Scan for the cell matching the given text and deliver its (x, y) coordinate at center. 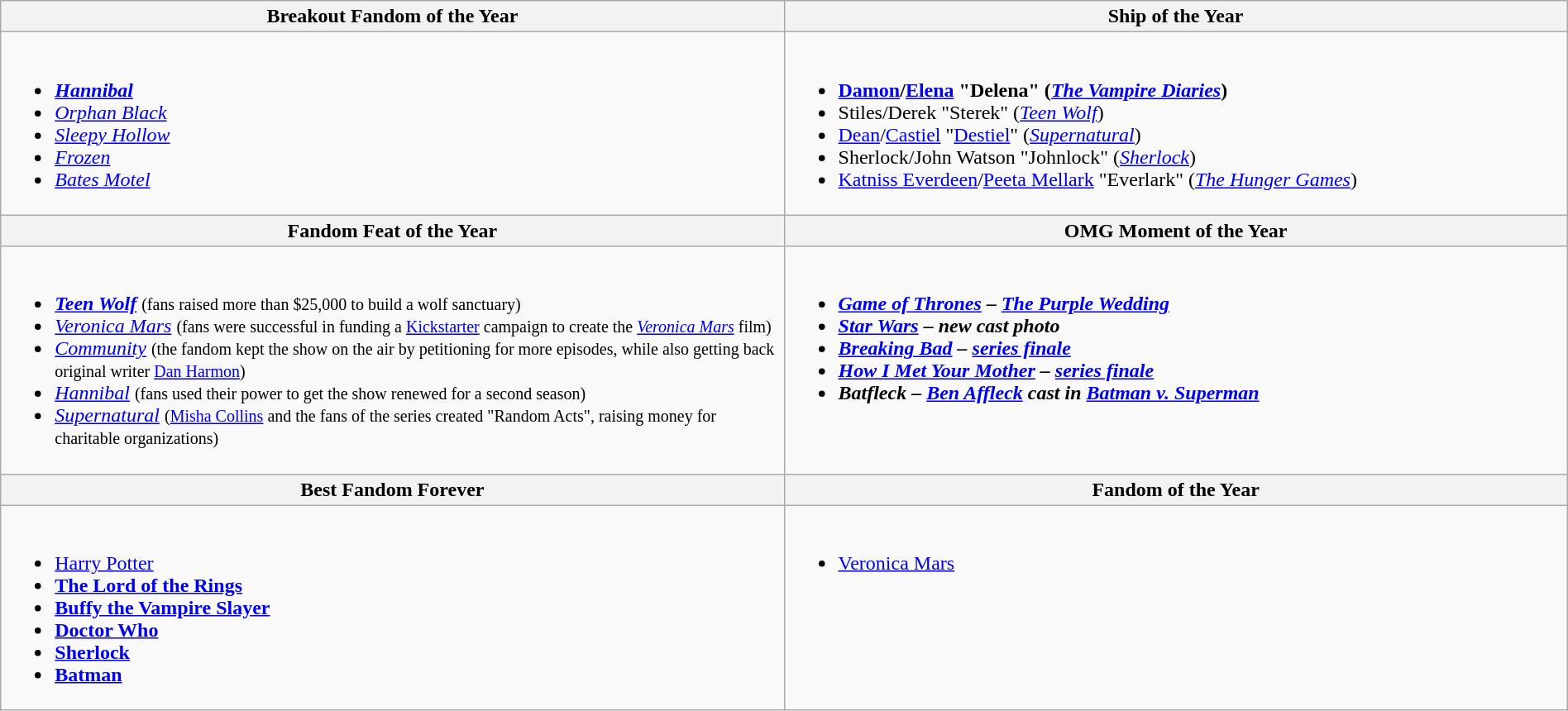
Best Fandom Forever (392, 489)
Harry PotterThe Lord of the RingsBuffy the Vampire SlayerDoctor WhoSherlockBatman (392, 608)
Fandom of the Year (1176, 489)
Fandom Feat of the Year (392, 231)
OMG Moment of the Year (1176, 231)
Ship of the Year (1176, 17)
Veronica Mars (1176, 608)
HannibalOrphan BlackSleepy HollowFrozenBates Motel (392, 124)
Breakout Fandom of the Year (392, 17)
